Find where the given text appears and provide that cell's center as [X, Y] coordinate. 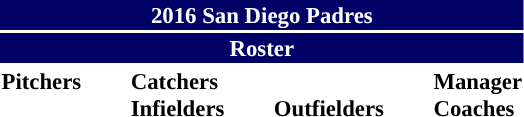
2016 San Diego Padres [262, 15]
Roster [262, 48]
